Capture the cell that displays the provided text and extract its (x, y) central coordinate. 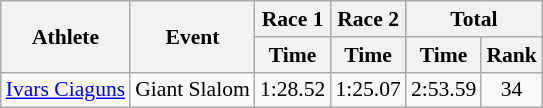
Event (192, 36)
Rank (512, 55)
Race 2 (368, 19)
Athlete (66, 36)
Race 1 (292, 19)
Ivars Ciaguns (66, 90)
2:53.59 (444, 90)
1:28.52 (292, 90)
1:25.07 (368, 90)
34 (512, 90)
Total (474, 19)
Giant Slalom (192, 90)
